Output the (x, y) coordinate of the center of the cell containing the given text.  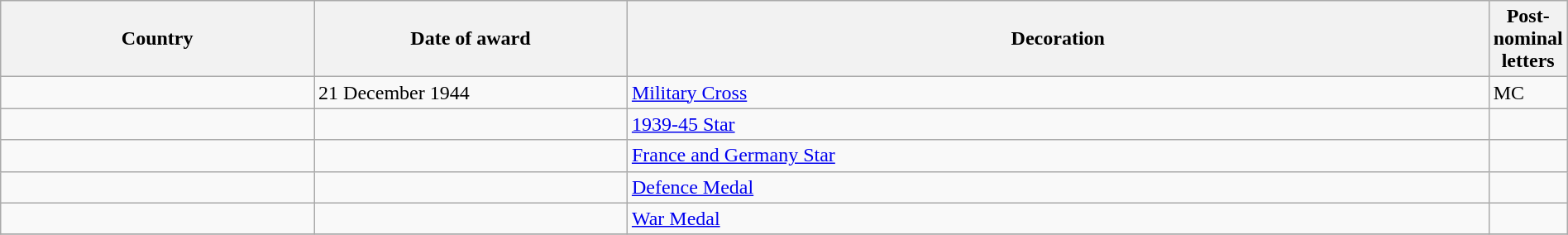
Decoration (1058, 39)
MC (1528, 93)
1939-45 Star (1058, 124)
Country (157, 39)
21 December 1944 (471, 93)
Defence Medal (1058, 187)
War Medal (1058, 218)
Military Cross (1058, 93)
Date of award (471, 39)
France and Germany Star (1058, 156)
Post-nominal letters (1528, 39)
